Pinpoint the cell where the given text exists, returning its (x, y) midpoint coordinate. 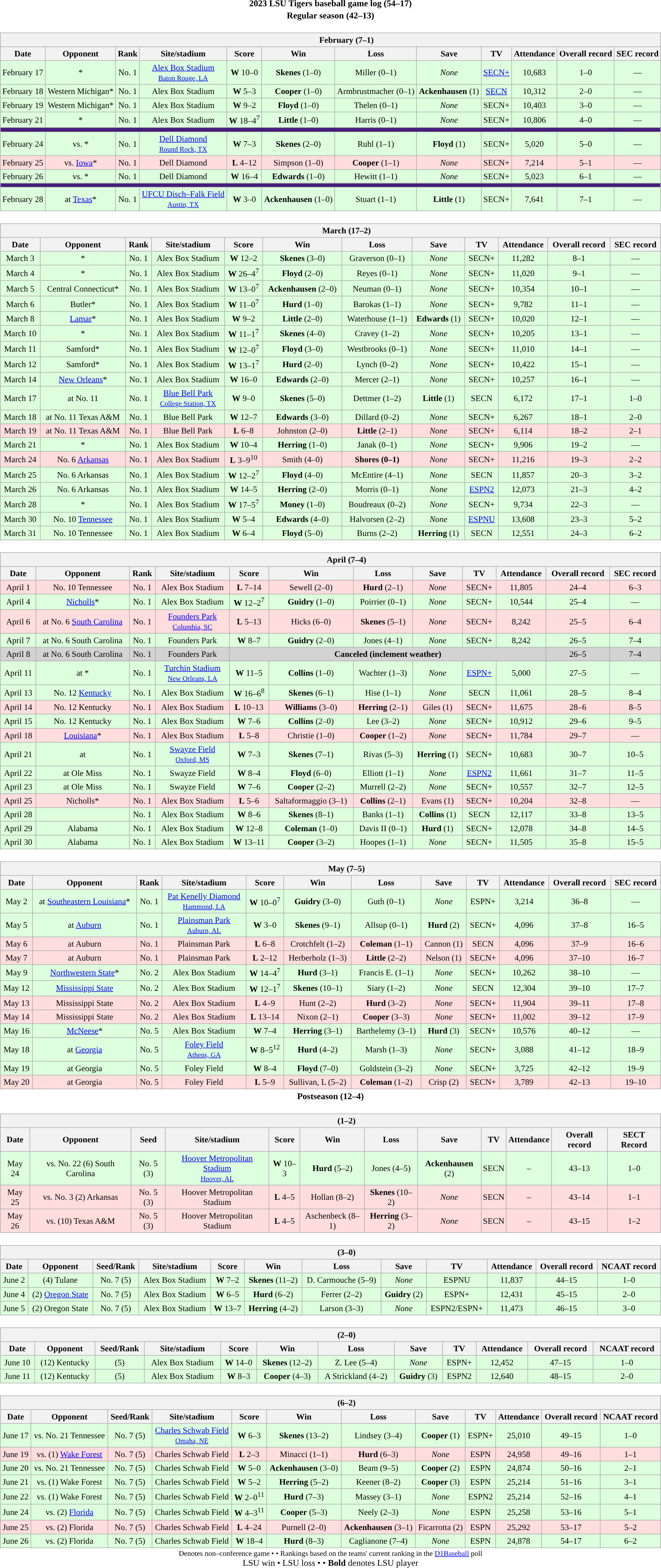
Ackenhausen (1–0) (298, 199)
Skenes (3–0) (302, 258)
March 4 (20, 273)
Barthelemy (3–1) (386, 1031)
May 2 (17, 902)
Johnston (2–0) (302, 431)
W 14–47 (265, 972)
Hoover Metropolitan StadiumHoover, AL (217, 1168)
Little (2–2) (386, 958)
54–17 (571, 1541)
May 26 (15, 1221)
Skenes (10–1) (318, 988)
14–5 (635, 828)
10,912 (521, 721)
Goldstein (3–2) (386, 1068)
10,544 (521, 602)
Floyd (1–0) (298, 105)
Hurd (4–2) (318, 1049)
Janak (0–1) (377, 445)
43–13 (579, 1168)
9,906 (523, 445)
Hurd (2–1) (383, 587)
10,262 (524, 972)
25,010 (519, 1435)
Cravey (1–2) (377, 333)
June 4 (14, 1294)
Boudreaux (0–2) (377, 504)
March 6 (20, 304)
Coleman (1–1) (386, 944)
March 24 (20, 459)
Hurd (3) (444, 1031)
L 4–12 (244, 163)
Hurd (2–0) (302, 365)
W 11–07 (243, 304)
Coleman (1–2) (386, 1082)
April 21 (18, 754)
Herring (1–0) (302, 445)
April 11 (18, 673)
20–3 (579, 475)
Guidry (2) (404, 1294)
46–15 (567, 1308)
ESPN2/ESPN+ (457, 1308)
Dillard (0–2) (377, 417)
5–0 (586, 144)
June 22 (15, 1496)
Hurd (5–2) (332, 1168)
11,002 (524, 1017)
32–8 (578, 801)
Miller (0–1) (376, 72)
5,023 (534, 176)
8–1 (579, 258)
17–8 (636, 1003)
24–3 (579, 533)
March 18 (20, 417)
Ackenhausen (1) (449, 91)
Cooper (1–0) (298, 91)
24,874 (519, 1468)
Davis II (0–1) (383, 828)
Herberholz (1–3) (318, 958)
Z. Lee (5–4) (356, 1362)
38–10 (579, 972)
Alex Box StadiumBaton Rouge, LA (183, 72)
10,806 (534, 120)
17–9 (636, 1017)
April 15 (18, 721)
43–15 (579, 1221)
vs. No. 22 (6) South Carolina (80, 1168)
Beam (9–5) (378, 1468)
W 6–4 (243, 533)
3,789 (524, 1082)
Skenes (11–2) (273, 1280)
May 7 (17, 958)
10,312 (534, 91)
Waterhouse (1–1) (377, 319)
W 26–47 (243, 273)
11,837 (512, 1280)
W 16–0 (243, 379)
Neuman (0–1) (377, 288)
Jones (4–5) (391, 1168)
Herring (4–2) (273, 1308)
16–6 (636, 944)
February 19 (23, 105)
March 14 (20, 379)
12,073 (523, 489)
(2–0) (330, 1335)
L 2–3 (249, 1454)
Rivas (5–3) (383, 754)
13–5 (635, 814)
24–4 (578, 587)
10,020 (523, 319)
Skenes (5–1) (383, 621)
22–3 (579, 504)
Floyd (7–0) (318, 1068)
11,473 (512, 1308)
32–7 (578, 787)
Stuart (1–1) (376, 199)
10,557 (521, 787)
April 13 (18, 693)
36–8 (579, 902)
19–2 (579, 445)
9–5 (635, 721)
W 5–3 (244, 91)
June 10 (18, 1362)
52–16 (571, 1496)
50–16 (571, 1468)
L 4–24 (249, 1527)
W 6–3 (249, 1435)
6–3 (635, 587)
35–8 (578, 842)
Simpson (1–0) (298, 163)
Cooper (5–3) (304, 1512)
23–3 (579, 519)
Christie (1–0) (311, 735)
Morris (0–1) (377, 489)
7,214 (534, 163)
May 6 (17, 944)
February 24 (23, 144)
W 12–07 (243, 349)
McEntire (4–1) (377, 475)
Skenes (5–0) (302, 398)
48–15 (561, 1376)
March 21 (20, 445)
vs. No. 3 (2) Arkansas (80, 1197)
11,020 (523, 273)
May 24 (15, 1168)
February 21 (23, 120)
Hollan (8–2) (332, 1197)
12,304 (524, 988)
Blue Bell ParkCollege Station, TX (188, 398)
W 12–17 (265, 988)
April 1 (18, 587)
25–5 (578, 621)
W 14–0 (238, 1362)
Dettmer (1–2) (377, 398)
W 2–011 (249, 1496)
Banks (1–1) (383, 814)
at (83, 754)
10,403 (534, 105)
May 18 (17, 1049)
10,422 (523, 365)
44–15 (567, 1280)
Nixon (2–1) (318, 1017)
Smith (4–0) (302, 459)
19–3 (579, 459)
Cooper (1) (440, 1435)
March 3 (20, 258)
L 5–8 (249, 735)
W 10–0 (244, 72)
Ackenhausen (2–0) (302, 288)
Barokas (1–1) (377, 304)
Hurd (3–2) (386, 1003)
10,257 (523, 379)
W 13–07 (243, 288)
W 11–5 (249, 673)
6,172 (523, 398)
(3–0) (330, 1252)
Purnell (2–0) (304, 1527)
43–14 (579, 1197)
2–2 (635, 459)
12–1 (579, 319)
L 7–14 (249, 587)
W 16–4 (244, 176)
Westbrooks (0–1) (377, 349)
Louisiana* (83, 735)
June 26 (15, 1541)
Ackenhausen (2) (449, 1168)
11–5 (635, 773)
16–5 (636, 925)
March 11 (20, 349)
Skenes (10–2) (391, 1197)
New Orleans* (83, 379)
April 18 (18, 735)
Sullivan, L (5–2) (318, 1082)
Saltaformaggio (3–1) (311, 801)
March 8 (20, 319)
March 31 (20, 533)
L 10–13 (249, 707)
Wachter (1–3) (383, 673)
L 5–9 (265, 1082)
Larson (3–3) (342, 1308)
8–4 (635, 693)
6,114 (523, 431)
16–7 (636, 958)
13–1 (579, 333)
5,000 (521, 673)
Seed (148, 1140)
3–2 (635, 475)
Cooper (2–2) (311, 787)
Guidry (3) (418, 1376)
Francis E. (1–1) (386, 972)
April 4 (18, 602)
June 17 (15, 1435)
Northwestern State* (85, 972)
Edwards (2–0) (302, 379)
April 30 (18, 842)
4–0 (586, 120)
(1–2) (330, 1121)
12,117 (521, 814)
31–7 (578, 773)
11–1 (579, 304)
February 25 (23, 163)
28–6 (578, 707)
19–9 (636, 1068)
W 5–4 (243, 519)
6–1 (586, 176)
February 26 (23, 176)
Foley FieldAthens, GA (204, 1049)
19–10 (636, 1082)
April 7 (18, 640)
Hurd (8–3) (304, 1541)
Swayze FieldOxford, MS (193, 754)
Neely (2–3) (378, 1512)
May 16 (17, 1031)
10–1 (579, 288)
4–1 (630, 1496)
June 11 (18, 1376)
Founders ParkColumbia, SC (193, 621)
March 12 (20, 365)
25–4 (578, 602)
W 12–8 (249, 828)
Armbrustmacher (0–1) (376, 91)
49–15 (571, 1435)
Cooper (2) (440, 1468)
Herring (2–1) (383, 707)
SECT Record (634, 1140)
Turchin StadiumNew Orleans, LA (193, 673)
Guidry (3–0) (318, 902)
Skenes (12–2) (287, 1362)
Guth (0–1) (386, 902)
Minacci (1–1) (304, 1454)
May 13 (17, 1003)
March 30 (20, 519)
Hurd (3–1) (318, 972)
Siary (1–2) (386, 988)
Lynch (0–2) (377, 365)
11,010 (523, 349)
Elliott (1–1) (383, 773)
W 11–17 (243, 333)
10,205 (523, 333)
W 13–17 (243, 365)
6–4 (635, 621)
12,078 (521, 828)
W 18–47 (244, 120)
Lee (3–2) (383, 721)
February 28 (23, 199)
W 8–512 (265, 1049)
March 26 (20, 489)
May 9 (17, 972)
Edwards (1–0) (298, 176)
28–5 (578, 693)
Cooper (1–2) (383, 735)
Hoopes (1–1) (383, 842)
39–10 (579, 988)
Shores (0–1) (377, 459)
Giles (1) (437, 707)
Keener (8–2) (378, 1482)
Hurd (6–3) (378, 1454)
W 17–57 (243, 504)
Reyes (0–1) (377, 273)
Guidry (1–0) (311, 602)
1–2 (634, 1221)
Hurd (7–3) (304, 1496)
11,661 (521, 773)
March 10 (20, 333)
Ackenhausen (3–0) (304, 1468)
W 5–0 (249, 1468)
Canceled (inclement weather) (388, 654)
Halvorsen (2–2) (377, 519)
45–15 (567, 1294)
Hewitt (1–1) (376, 176)
42–13 (579, 1082)
W 8–3 (238, 1376)
11,805 (521, 587)
June 2 (14, 1280)
at Southeastern Louisiana* (85, 902)
Skenes (13–2) (304, 1435)
11,784 (521, 735)
L 13–14 (265, 1017)
(6–2) (330, 1403)
Skenes (1–0) (298, 72)
May (7–5) (330, 869)
25,258 (519, 1512)
14–1 (579, 349)
12,452 (502, 1362)
Aschenbeck (8–1) (332, 1221)
Skenes (2–0) (298, 144)
Cannon (1) (444, 944)
49–16 (571, 1454)
17–1 (579, 398)
9,782 (523, 304)
April 29 (18, 828)
Edwards (4–0) (302, 519)
11,216 (523, 459)
34–8 (578, 828)
W 10–07 (265, 902)
Harris (0–1) (376, 120)
June 19 (15, 1454)
Edwards (1) (438, 319)
March (17–2) (330, 230)
Plainsman ParkAuburn, AL (204, 925)
May 14 (17, 1017)
15–1 (579, 365)
W 10–3 (284, 1168)
Crisp (2) (444, 1082)
25,292 (519, 1527)
12,431 (512, 1294)
Cooper (3–3) (386, 1017)
29–6 (578, 721)
Money (1–0) (302, 504)
9–1 (579, 273)
A Strickland (4–2) (356, 1376)
Sewell (2–0) (311, 587)
11,061 (521, 693)
March 17 (20, 398)
(4) Tulane (60, 1280)
37–8 (579, 925)
Cooper (3) (440, 1482)
Skenes (8–1) (311, 814)
Evans (1) (437, 801)
W 7–2 (227, 1280)
Nelson (1) (444, 958)
47–15 (561, 1362)
Dell DiamondRound Rock, TX (183, 144)
Hurd (6–2) (273, 1294)
5,020 (534, 144)
L 2–12 (265, 958)
Cooper (3–2) (311, 842)
April 8 (18, 654)
39–11 (579, 1003)
11,857 (523, 475)
April 23 (18, 787)
7,641 (534, 199)
12,551 (523, 533)
February 17 (23, 72)
April 22 (18, 773)
Ferrer (2–2) (342, 1294)
March 5 (20, 288)
W 14–5 (243, 489)
3,725 (524, 1068)
W 4–311 (249, 1512)
18–1 (579, 417)
13,608 (523, 519)
39–12 (579, 1017)
Allsup (0–1) (386, 925)
Collins (2–1) (383, 801)
53–17 (571, 1527)
15–5 (635, 842)
W 8–7 (249, 640)
at Texas* (80, 199)
W 18–4 (249, 1541)
Herring (3–1) (318, 1031)
February 18 (23, 91)
Lindsey (3–4) (378, 1435)
Crotchfelt (1–2) (318, 944)
Skenes (6–1) (311, 693)
Skenes (7–1) (311, 754)
Floyd (3–0) (302, 349)
D. Carmouche (5–9) (342, 1280)
L 5–13 (249, 621)
Edwards (3–0) (302, 417)
L 3–910 (243, 459)
Skenes (4–0) (302, 333)
May 25 (15, 1197)
40–12 (579, 1031)
Cooper (1–1) (376, 163)
Floyd (2–0) (302, 273)
Hise (1–1) (383, 693)
24,878 (519, 1541)
Floyd (1) (449, 144)
L 5–6 (249, 801)
Cooper (4–3) (287, 1376)
W 5–2 (249, 1482)
11,904 (524, 1003)
Floyd (5–0) (302, 533)
11,282 (523, 258)
Williams (3–0) (311, 707)
Hurd (2) (444, 925)
April 6 (18, 621)
June 25 (15, 1527)
June 20 (15, 1468)
Hurd (1–0) (302, 304)
9,734 (523, 504)
Charles Schwab FieldOmaha, NE (192, 1435)
February (7–1) (330, 40)
Collins (1–0) (311, 673)
24,958 (519, 1454)
Ruhl (1–1) (376, 144)
4–2 (635, 489)
51–16 (571, 1482)
April 25 (18, 801)
Guidry (2–0) (311, 640)
Poirrier (0–1) (383, 602)
10–5 (635, 754)
Little (2–0) (302, 319)
Floyd (6–0) (311, 773)
March 28 (20, 504)
17–7 (636, 988)
3,088 (524, 1049)
Herring (3–2) (391, 1221)
May 19 (17, 1068)
June 21 (15, 1482)
8–5 (635, 707)
Hicks (6–0) (311, 621)
at * (83, 673)
10,354 (523, 288)
Collins (2–0) (311, 721)
37–9 (579, 944)
Mercer (2–1) (377, 379)
Collins (1) (437, 814)
Little (2–1) (377, 431)
11,675 (521, 707)
Marsh (1–3) (386, 1049)
W 7–4 (265, 1031)
Jones (4–1) (383, 640)
37–10 (579, 958)
33–8 (578, 814)
18–2 (579, 431)
April (7–4) (330, 560)
Hurd (1) (437, 828)
W 6–5 (227, 1294)
Hunt (2–2) (318, 1003)
Butler* (83, 304)
29–7 (578, 735)
vs. (10) Texas A&M (80, 1221)
W 9–0 (243, 398)
May 12 (17, 988)
W 12–2 (243, 258)
3,214 (524, 902)
Herring (2–0) (302, 489)
March 25 (20, 475)
Coleman (1–0) (311, 828)
W 16–68 (249, 693)
Massey (3–1) (378, 1496)
McNeese* (85, 1031)
Ackenhausen (3–1) (378, 1527)
12,640 (502, 1376)
53–16 (571, 1512)
18–9 (636, 1049)
June 24 (15, 1512)
March 19 (20, 431)
10,204 (521, 801)
Caglianone (7–4) (378, 1541)
Little (1–0) (298, 120)
30–7 (578, 754)
Floyd (4–0) (302, 475)
27–5 (578, 673)
W 13–11 (249, 842)
at No. 11 (83, 398)
Burns (2–2) (377, 533)
10,576 (524, 1031)
42–12 (579, 1068)
41–12 (579, 1049)
W 8–6 (249, 814)
12–5 (635, 787)
Murrell (2–2) (383, 787)
16–1 (579, 379)
6,267 (523, 417)
May 5 (17, 925)
W 12–7 (243, 417)
May 20 (17, 1082)
L 4–9 (265, 1003)
7–1 (586, 199)
21–3 (579, 489)
W 13–7 (227, 1308)
W 10–4 (243, 445)
Herring (5–2) (304, 1482)
June 5 (14, 1308)
April 14 (18, 707)
11,505 (521, 842)
Pat Kenelly DiamondHammond, LA (204, 902)
vs. Iowa* (80, 163)
Thelen (0–1) (376, 105)
Lamar* (83, 319)
Graverson (0–1) (377, 258)
Skenes (9–1) (318, 925)
April 28 (18, 814)
Ficarrotta (2) (440, 1527)
3–1 (630, 1482)
UFCU Disch–Falk FieldAustin, TX (183, 199)
Central Connecticut* (83, 288)
